Determine the (x, y) coordinate at the center of the cell enclosing the given text.  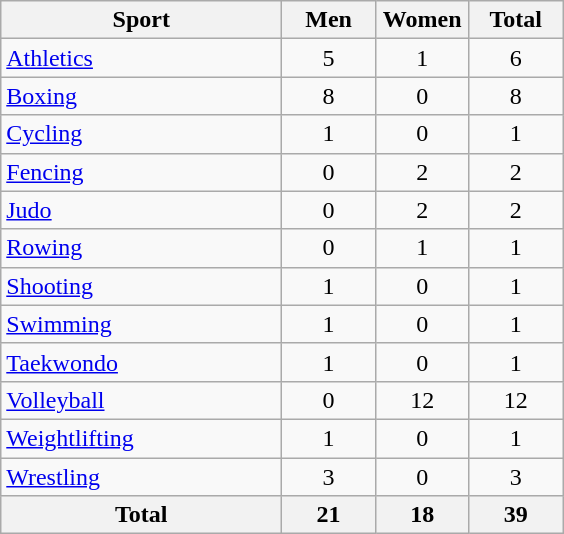
21 (329, 515)
39 (516, 515)
Fencing (142, 172)
6 (516, 58)
Women (422, 20)
Volleyball (142, 400)
Judo (142, 210)
Wrestling (142, 477)
Taekwondo (142, 362)
Weightlifting (142, 438)
Rowing (142, 248)
Sport (142, 20)
Shooting (142, 286)
18 (422, 515)
5 (329, 58)
Swimming (142, 324)
Cycling (142, 134)
Athletics (142, 58)
Boxing (142, 96)
Men (329, 20)
